For the text-containing cell, return its midpoint in (X, Y) coordinate format. 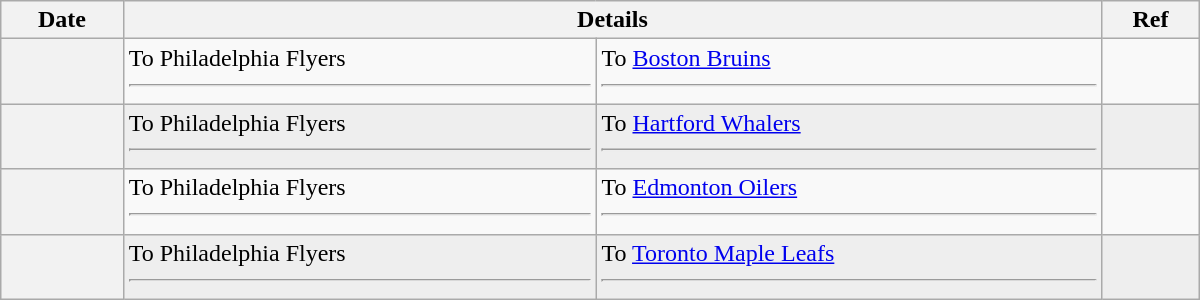
Date (62, 20)
Details (612, 20)
To Toronto Maple Leafs (849, 266)
To Hartford Whalers (849, 136)
To Edmonton Oilers (849, 202)
Ref (1151, 20)
To Boston Bruins (849, 72)
